Return [x, y] of the center of cell containing provided text 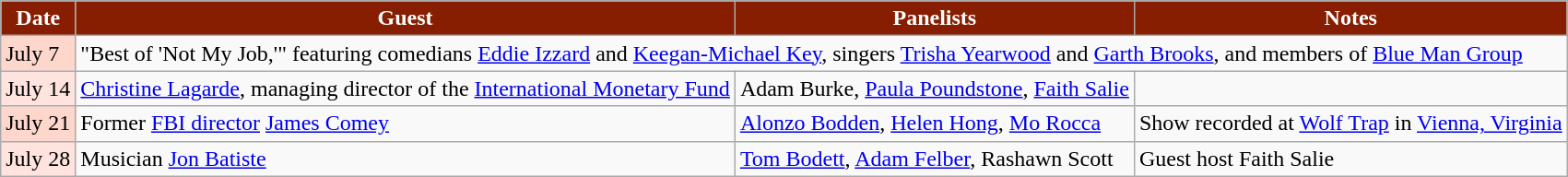
Adam Burke, Paula Poundstone, Faith Salie [935, 88]
July 14 [39, 88]
Show recorded at Wolf Trap in Vienna, Virginia [1350, 124]
Christine Lagarde, managing director of the International Monetary Fund [406, 88]
July 28 [39, 159]
Date [39, 18]
Tom Bodett, Adam Felber, Rashawn Scott [935, 159]
Musician Jon Batiste [406, 159]
July 21 [39, 124]
Guest [406, 18]
July 7 [39, 53]
Guest host Faith Salie [1350, 159]
Alonzo Bodden, Helen Hong, Mo Rocca [935, 124]
Former FBI director James Comey [406, 124]
Panelists [935, 18]
Notes [1350, 18]
